Determine the [X, Y] coordinate at the center of the cell enclosing the given text.  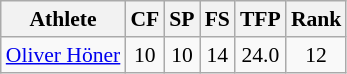
24.0 [260, 55]
Oliver Höner [64, 55]
12 [316, 55]
14 [218, 55]
CF [144, 19]
Athlete [64, 19]
SP [182, 19]
TFP [260, 19]
Rank [316, 19]
FS [218, 19]
